Capture the cell that displays the provided text and extract its (x, y) central coordinate. 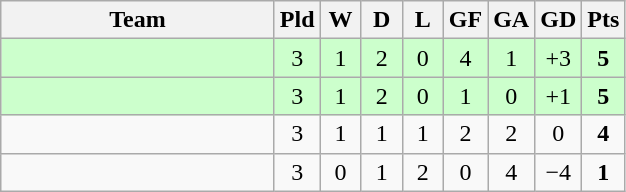
GD (558, 20)
+3 (558, 58)
Team (138, 20)
D (382, 20)
−4 (558, 172)
Pld (297, 20)
GF (465, 20)
W (340, 20)
Pts (604, 20)
GA (512, 20)
L (422, 20)
+1 (558, 96)
